Identify which cell holds the provided text, then report its (x, y) central coordinate. 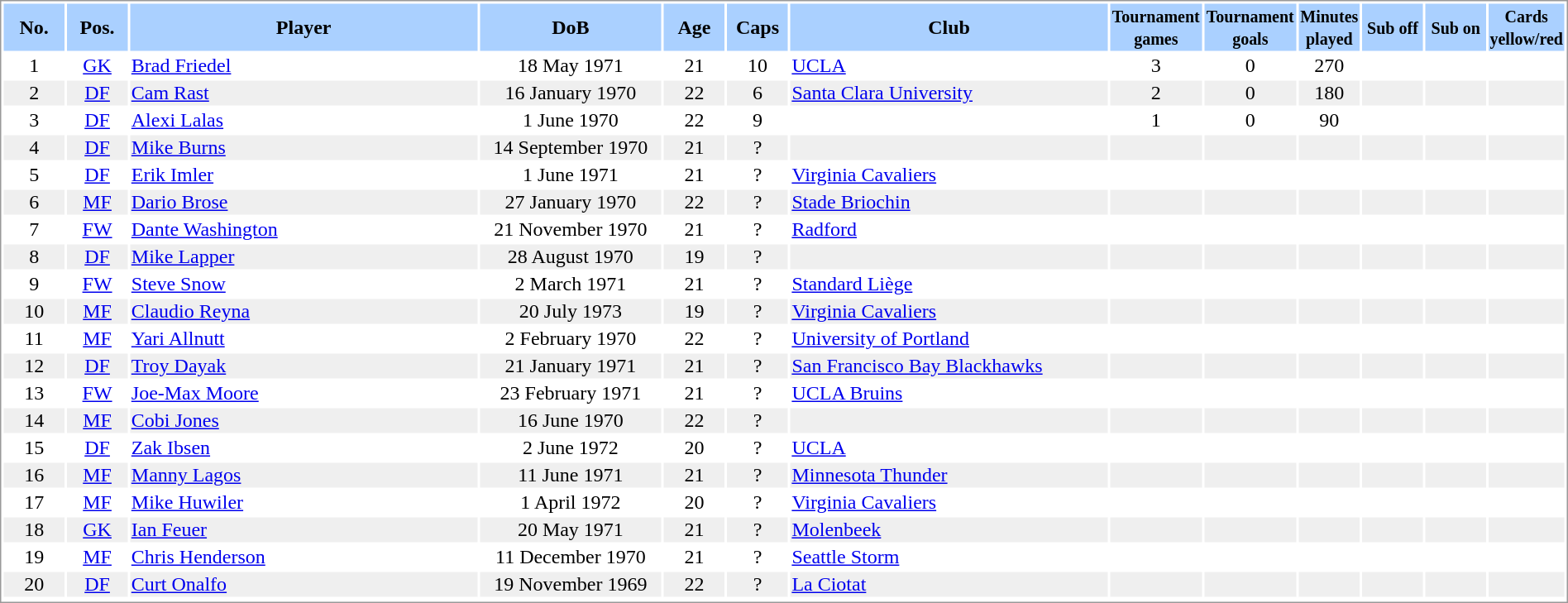
4 (33, 148)
27 January 1970 (571, 203)
Dante Washington (304, 229)
8 (33, 257)
Standard Liège (949, 284)
Minutesplayed (1329, 26)
Joe-Max Moore (304, 393)
Mike Lapper (304, 257)
San Francisco Bay Blackhawks (949, 366)
Sub off (1393, 26)
16 (33, 476)
14 September 1970 (571, 148)
Manny Lagos (304, 476)
Tournamentgoals (1250, 26)
Yari Allnutt (304, 338)
Cobi Jones (304, 421)
Age (695, 26)
11 (33, 338)
16 June 1970 (571, 421)
Dario Brose (304, 203)
12 (33, 366)
21 January 1971 (571, 366)
Club (949, 26)
Brad Friedel (304, 65)
21 November 1970 (571, 229)
DoB (571, 26)
18 May 1971 (571, 65)
Cardsyellow/red (1527, 26)
2 February 1970 (571, 338)
Player (304, 26)
Alexi Lalas (304, 120)
11 June 1971 (571, 476)
Cam Rast (304, 93)
Caps (758, 26)
Mike Burns (304, 148)
13 (33, 393)
Radford (949, 229)
1 June 1971 (571, 175)
Stade Briochin (949, 203)
19 November 1969 (571, 585)
Chris Henderson (304, 557)
28 August 1970 (571, 257)
180 (1329, 93)
18 (33, 530)
Seattle Storm (949, 557)
20 May 1971 (571, 530)
No. (33, 26)
270 (1329, 65)
University of Portland (949, 338)
Santa Clara University (949, 93)
Claudio Reyna (304, 312)
Sub on (1456, 26)
La Ciotat (949, 585)
1 June 1970 (571, 120)
14 (33, 421)
2 June 1972 (571, 447)
1 April 1972 (571, 502)
7 (33, 229)
Curt Onalfo (304, 585)
Ian Feuer (304, 530)
Mike Huwiler (304, 502)
Pos. (98, 26)
Zak Ibsen (304, 447)
2 March 1971 (571, 284)
90 (1329, 120)
23 February 1971 (571, 393)
UCLA Bruins (949, 393)
Molenbeek (949, 530)
Troy Dayak (304, 366)
Minnesota Thunder (949, 476)
20 July 1973 (571, 312)
Erik Imler (304, 175)
Steve Snow (304, 284)
5 (33, 175)
16 January 1970 (571, 93)
17 (33, 502)
Tournamentgames (1156, 26)
15 (33, 447)
11 December 1970 (571, 557)
